Capture the cell that displays the provided text and extract its [X, Y] central coordinate. 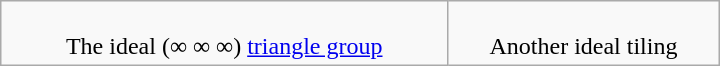
The ideal (∞ ∞ ∞) triangle group [224, 34]
Another ideal tiling [584, 34]
